Detect which cell encompasses the target text, then output its (x, y) center coordinate. 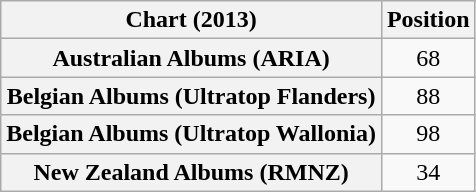
88 (428, 96)
New Zealand Albums (RMNZ) (192, 172)
68 (428, 58)
Chart (2013) (192, 20)
Position (428, 20)
Australian Albums (ARIA) (192, 58)
34 (428, 172)
Belgian Albums (Ultratop Wallonia) (192, 134)
Belgian Albums (Ultratop Flanders) (192, 96)
98 (428, 134)
